Identify which cell holds the provided text, then report its (x, y) central coordinate. 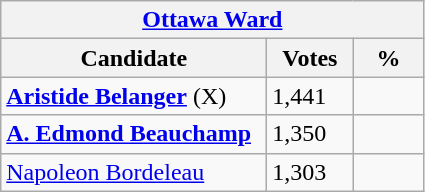
Votes (310, 58)
1,303 (310, 172)
Ottawa Ward (212, 20)
A. Edmond Beauchamp (134, 134)
Aristide Belanger (X) (134, 96)
Candidate (134, 58)
1,441 (310, 96)
1,350 (310, 134)
Napoleon Bordeleau (134, 172)
% (388, 58)
